Determine the [X, Y] coordinate at the center of the cell enclosing the given text.  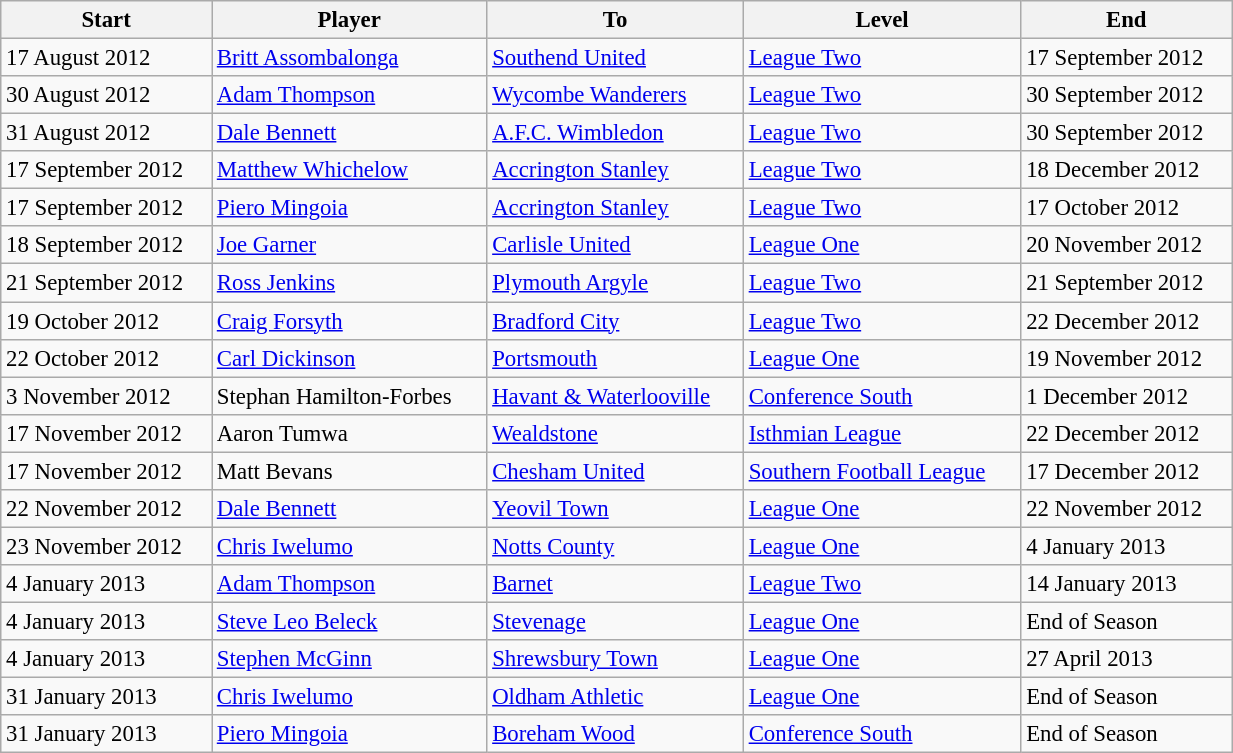
3 November 2012 [106, 396]
27 April 2013 [1126, 659]
19 October 2012 [106, 321]
Matt Bevans [350, 471]
Plymouth Argyle [615, 283]
23 November 2012 [106, 546]
Player [350, 20]
Ross Jenkins [350, 283]
Shrewsbury Town [615, 659]
31 August 2012 [106, 133]
18 December 2012 [1126, 170]
Wealdstone [615, 433]
Chesham United [615, 471]
20 November 2012 [1126, 245]
22 October 2012 [106, 358]
A.F.C. Wimbledon [615, 133]
18 September 2012 [106, 245]
To [615, 20]
Bradford City [615, 321]
Start [106, 20]
30 August 2012 [106, 95]
Stephan Hamilton-Forbes [350, 396]
Portsmouth [615, 358]
Southend United [615, 58]
Isthmian League [882, 433]
Matthew Whichelow [350, 170]
Stephen McGinn [350, 659]
1 December 2012 [1126, 396]
Carl Dickinson [350, 358]
17 October 2012 [1126, 208]
Craig Forsyth [350, 321]
Steve Leo Beleck [350, 621]
Oldham Athletic [615, 697]
End [1126, 20]
Joe Garner [350, 245]
Carlisle United [615, 245]
Yeovil Town [615, 509]
Britt Assombalonga [350, 58]
14 January 2013 [1126, 584]
Level [882, 20]
Notts County [615, 546]
Aaron Tumwa [350, 433]
Stevenage [615, 621]
17 August 2012 [106, 58]
Barnet [615, 584]
19 November 2012 [1126, 358]
Wycombe Wanderers [615, 95]
Southern Football League [882, 471]
Havant & Waterlooville [615, 396]
17 December 2012 [1126, 471]
Boreham Wood [615, 734]
